Provide the [x, y] coordinate of the cell's center where the given text is located.  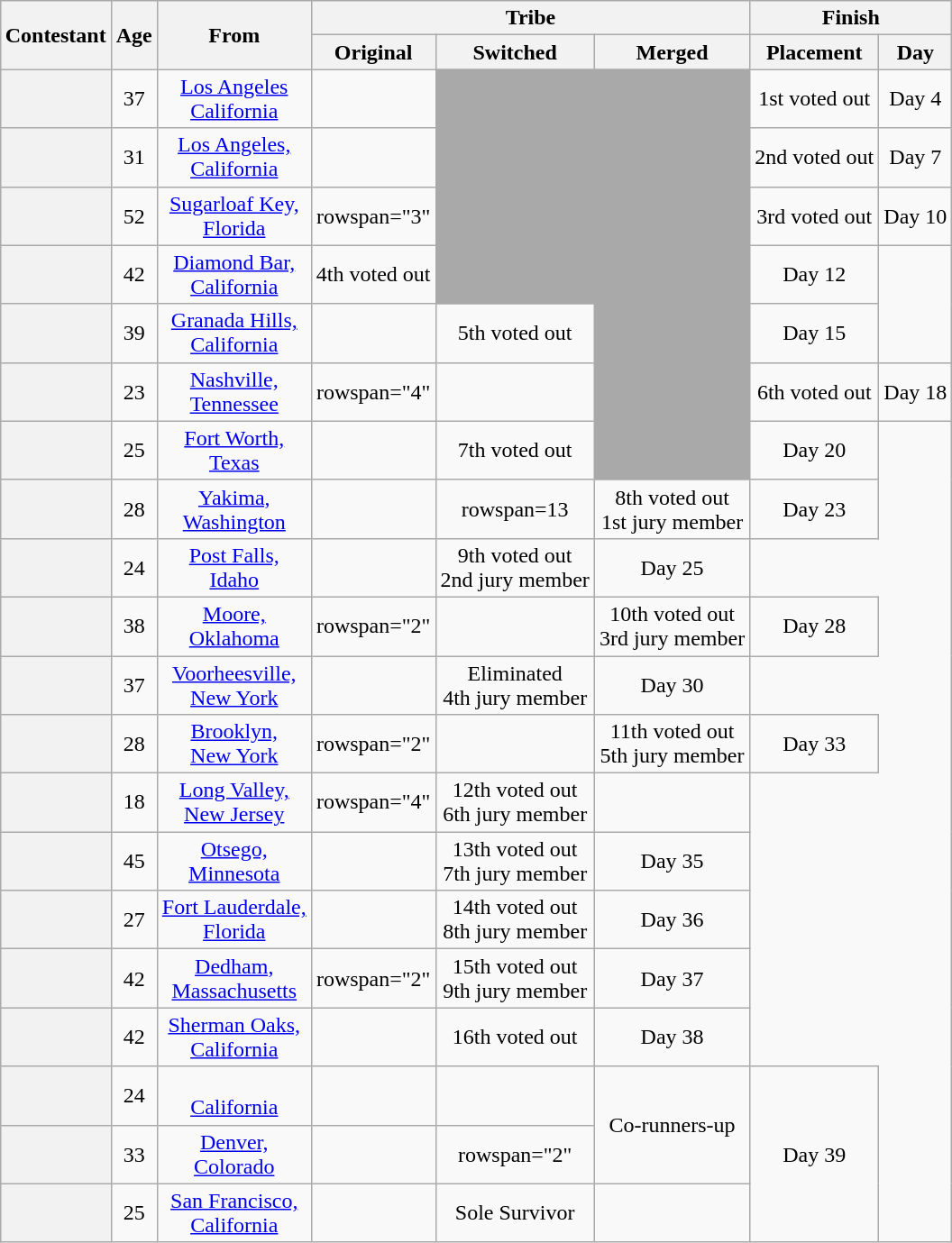
15th voted out9th jury member [515, 979]
Switched [515, 52]
27 [133, 919]
rowspan="3" [373, 216]
4th voted out [373, 274]
From [234, 35]
Day 23 [815, 508]
31 [133, 157]
1st voted out [815, 99]
rowspan=13 [515, 508]
23 [133, 391]
Contestant [56, 35]
33 [133, 1154]
Denver,Colorado [234, 1154]
Tribe [530, 18]
California [234, 1096]
38 [133, 626]
5th voted out [515, 334]
San Francisco,California [234, 1213]
Day 30 [672, 685]
Age [133, 35]
Sherman Oaks,California [234, 1037]
Day 39 [815, 1154]
Granada Hills,California [234, 334]
Day 20 [815, 451]
6th voted out [815, 391]
Diamond Bar,California [234, 274]
18 [133, 802]
11th voted out5th jury member [672, 745]
14th voted out8th jury member [515, 919]
9th voted out2nd jury member [515, 568]
52 [133, 216]
12th voted out6th jury member [515, 802]
Dedham,Massachusetts [234, 979]
Day 38 [672, 1037]
Day 28 [815, 626]
Co-runners-up [672, 1125]
Moore,Oklahoma [234, 626]
Day 36 [672, 919]
Day 4 [916, 99]
8th voted out1st jury member [672, 508]
Otsego,Minnesota [234, 862]
Sugarloaf Key,Florida [234, 216]
10th voted out3rd jury member [672, 626]
7th voted out [515, 451]
Fort Worth,Texas [234, 451]
Merged [672, 52]
3rd voted out [815, 216]
Los AngelesCalifornia [234, 99]
45 [133, 862]
Fort Lauderdale,Florida [234, 919]
13th voted out7th jury member [515, 862]
Day 15 [815, 334]
Nashville,Tennessee [234, 391]
Finish [851, 18]
Day 35 [672, 862]
Day 18 [916, 391]
Sole Survivor [515, 1213]
Brooklyn,New York [234, 745]
Day 7 [916, 157]
Original [373, 52]
Day 33 [815, 745]
39 [133, 334]
Day 37 [672, 979]
Voorheesville,New York [234, 685]
Los Angeles,California [234, 157]
Day [916, 52]
Day 10 [916, 216]
16th voted out [515, 1037]
Eliminated4th jury member [515, 685]
Post Falls,Idaho [234, 568]
Day 12 [815, 274]
Placement [815, 52]
Yakima,Washington [234, 508]
2nd voted out [815, 157]
Long Valley,New Jersey [234, 802]
Day 25 [672, 568]
